Scan for the cell matching the given text and deliver its (x, y) coordinate at center. 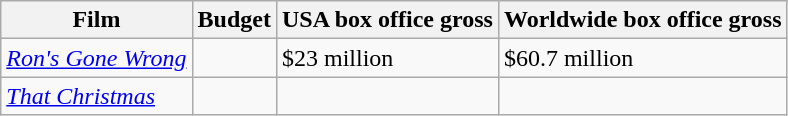
USA box office gross (387, 20)
Film (96, 20)
Budget (234, 20)
Worldwide box office gross (642, 20)
$60.7 million (642, 58)
Ron's Gone Wrong (96, 58)
That Christmas (96, 96)
$23 million (387, 58)
